Output the (x, y) coordinate of the center of the cell containing the given text.  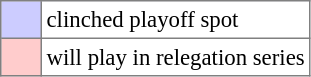
will play in relegation series (176, 57)
clinched playoff spot (176, 20)
